Locate the cell with the specified text and output its (X, Y) center coordinate. 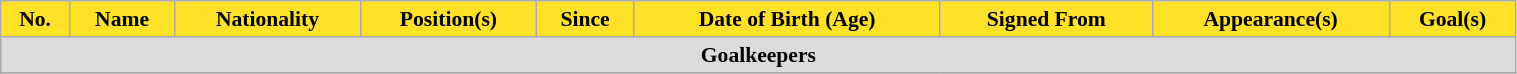
No. (36, 19)
Date of Birth (Age) (788, 19)
Goalkeepers (758, 55)
Name (122, 19)
Appearance(s) (1270, 19)
Since (584, 19)
Goal(s) (1452, 19)
Signed From (1046, 19)
Position(s) (448, 19)
Nationality (268, 19)
